Provide the (X, Y) coordinate of the cell's center where the given text is located.  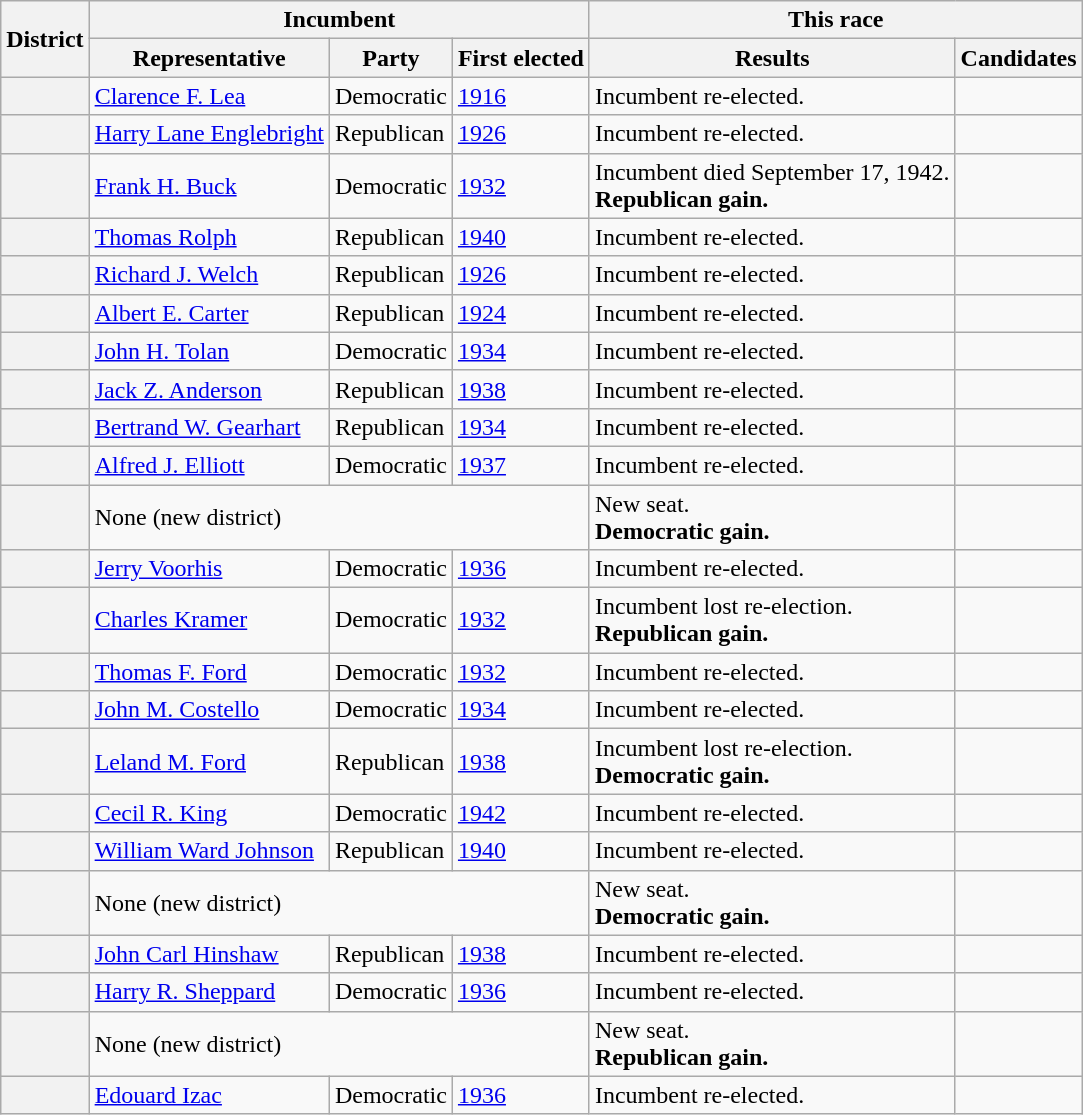
John H. Tolan (209, 351)
Charles Kramer (209, 620)
1942 (520, 813)
Cecil R. King (209, 813)
Thomas Rolph (209, 237)
Alfred J. Elliott (209, 465)
Jack Z. Anderson (209, 389)
William Ward Johnson (209, 851)
Incumbent lost re-election.Republican gain. (772, 620)
Incumbent lost re-election.Democratic gain. (772, 762)
Richard J. Welch (209, 275)
Incumbent died September 17, 1942.Republican gain. (772, 186)
Party (390, 58)
1937 (520, 465)
Clarence F. Lea (209, 96)
District (45, 39)
Leland M. Ford (209, 762)
1916 (520, 96)
Bertrand W. Gearhart (209, 427)
John M. Costello (209, 710)
Incumbent (339, 20)
Frank H. Buck (209, 186)
Candidates (1018, 58)
Albert E. Carter (209, 313)
Harry Lane Englebright (209, 134)
John Carl Hinshaw (209, 954)
1924 (520, 313)
Harry R. Sheppard (209, 992)
First elected (520, 58)
New seat.Republican gain. (772, 1044)
Edouard Izac (209, 1095)
Jerry Voorhis (209, 569)
Results (772, 58)
Thomas F. Ford (209, 672)
Representative (209, 58)
This race (836, 20)
